Provide the [x, y] coordinate of the cell's center where the given text is located.  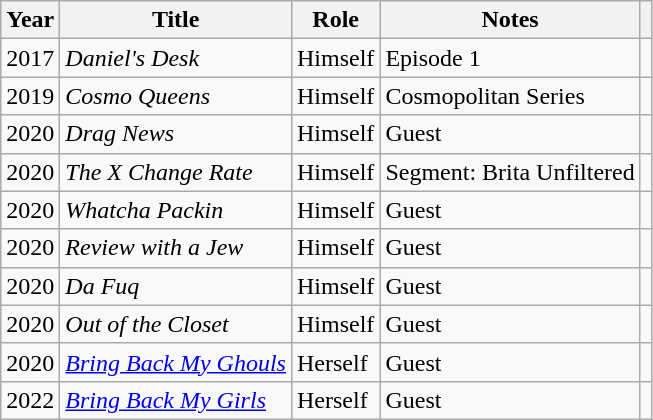
Whatcha Packin [176, 210]
2022 [30, 400]
Episode 1 [510, 58]
Drag News [176, 134]
Segment: Brita Unfiltered [510, 172]
Bring Back My Ghouls [176, 362]
Notes [510, 20]
Role [335, 20]
Cosmo Queens [176, 96]
Review with a Jew [176, 248]
The X Change Rate [176, 172]
2017 [30, 58]
2019 [30, 96]
Da Fuq [176, 286]
Daniel's Desk [176, 58]
Title [176, 20]
Bring Back My Girls [176, 400]
Year [30, 20]
Out of the Closet [176, 324]
Cosmopolitan Series [510, 96]
